Locate the cell with the specified text and output its (x, y) center coordinate. 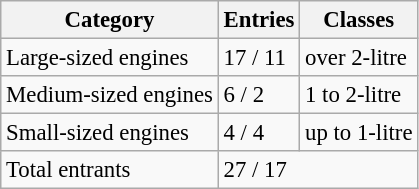
over 2-litre (359, 58)
Entries (258, 20)
6 / 2 (258, 95)
Medium-sized engines (110, 95)
Large-sized engines (110, 58)
Total entrants (110, 170)
Category (110, 20)
Small-sized engines (110, 133)
up to 1-litre (359, 133)
27 / 17 (318, 170)
4 / 4 (258, 133)
1 to 2-litre (359, 95)
17 / 11 (258, 58)
Classes (359, 20)
